For the text-containing cell, return its midpoint in (x, y) coordinate format. 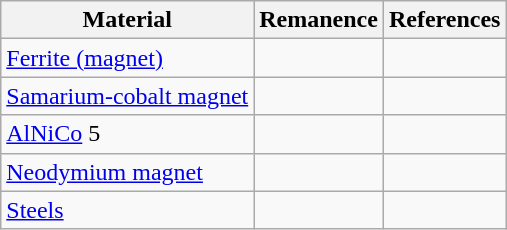
Material (128, 20)
Ferrite (magnet) (128, 58)
Samarium-cobalt magnet (128, 96)
Neodymium magnet (128, 172)
References (444, 20)
Steels (128, 210)
AlNiCo 5 (128, 134)
Remanence (319, 20)
